Identify which cell holds the provided text, then report its (x, y) central coordinate. 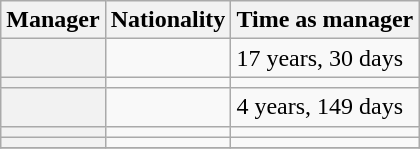
17 years, 30 days (325, 58)
Time as manager (325, 20)
Nationality (168, 20)
4 years, 149 days (325, 107)
Manager (53, 20)
